Detect which cell encompasses the target text, then output its [X, Y] center coordinate. 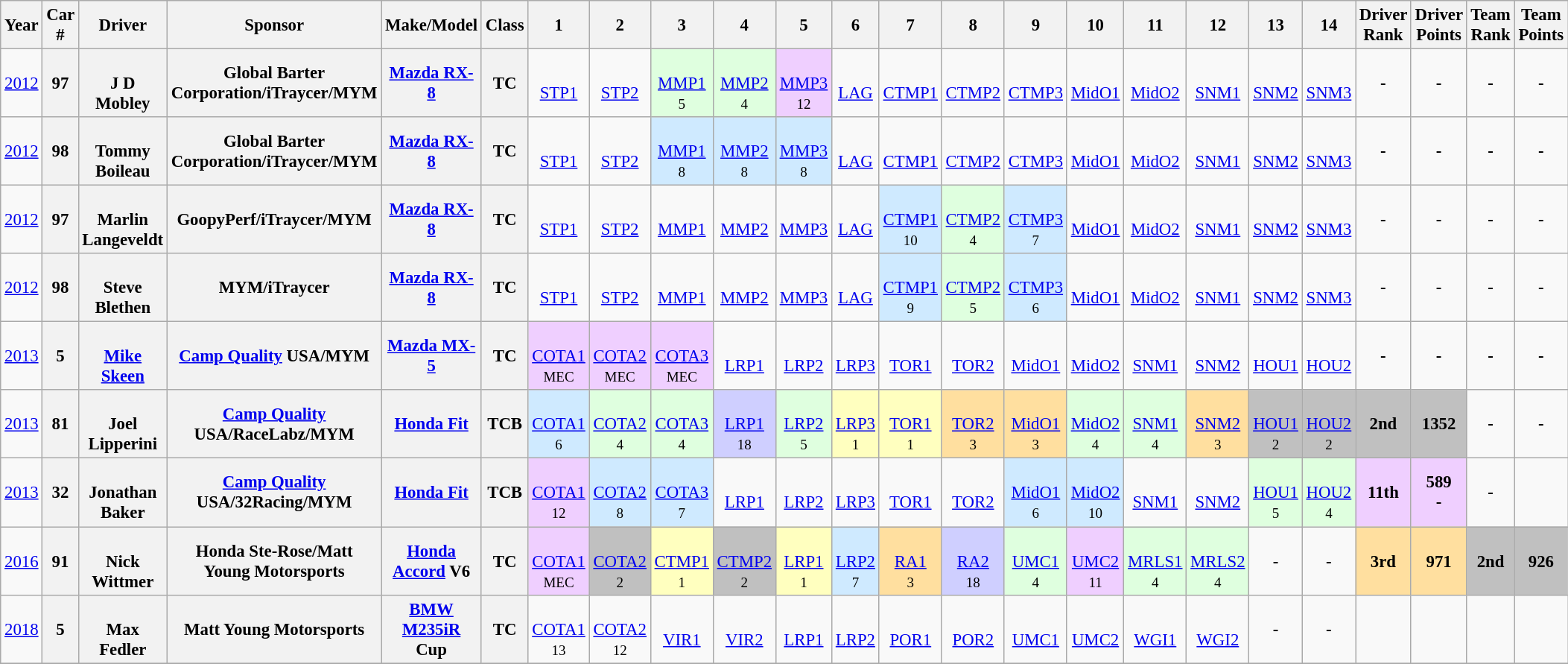
CTMP19 [910, 288]
81 [60, 425]
Driver [122, 25]
LRP118 [744, 425]
Tommy Boileau [122, 151]
10 [1095, 25]
MMP28 [744, 151]
SNM23 [1218, 425]
Sponsor [274, 25]
HOU15 [1275, 493]
Marlin Langeveldt [122, 220]
4 [744, 25]
2018 [22, 629]
Camp Quality USA/MYM [274, 356]
Joel Lipperini [122, 425]
MRLS14 [1155, 561]
HOU12 [1275, 425]
UMC1 [1035, 629]
MidO16 [1035, 493]
LRP27 [856, 561]
WGI2 [1218, 629]
COTA28 [620, 493]
COTA3MEC [682, 356]
COTA22 [620, 561]
32 [60, 493]
MMP38 [803, 151]
Year [22, 25]
TOR11 [910, 425]
Honda Ste-Rose/Matt Young Motorsports [274, 561]
LRP25 [803, 425]
1352 [1439, 425]
HOU2 [1329, 356]
Team Points [1540, 25]
VIR1 [682, 629]
LRP31 [856, 425]
9 [1035, 25]
COTA37 [682, 493]
BMW M235iR Cup [432, 629]
11th [1384, 493]
11 [1155, 25]
7 [910, 25]
WGI1 [1155, 629]
CTMP110 [910, 220]
Class [505, 25]
3rd [1384, 561]
Make/Model [432, 25]
COTA16 [559, 425]
589- [1439, 493]
POR2 [973, 629]
HOU1 [1275, 356]
CTMP37 [1035, 220]
91 [60, 561]
2016 [22, 561]
LRP11 [803, 561]
Mike Skeen [122, 356]
8 [973, 25]
1 [559, 25]
COTA2MEC [620, 356]
Jonathan Baker [122, 493]
COTA212 [620, 629]
Steve Blethen [122, 288]
MMP18 [682, 151]
CTMP24 [973, 220]
RA218 [973, 561]
MMP15 [682, 83]
Camp Quality USA/RaceLabz/MYM [274, 425]
J D Mobley [122, 83]
CTMP22 [744, 561]
GoopyPerf/iTraycer/MYM [274, 220]
UMC2 [1095, 629]
MYM/iTraycer [274, 288]
Mazda MX-5 [432, 356]
CTMP25 [973, 288]
Driver Rank [1384, 25]
Matt Young Motorsports [274, 629]
VIR2 [744, 629]
HOU22 [1329, 425]
TOR23 [973, 425]
COTA112 [559, 493]
UMC14 [1035, 561]
MMP312 [803, 83]
CTMP11 [682, 561]
2 [620, 25]
Camp Quality USA/32Racing/MYM [274, 493]
14 [1329, 25]
Nick Wittmer [122, 561]
6 [856, 25]
MRLS24 [1218, 561]
MidO13 [1035, 425]
COTA113 [559, 629]
3 [682, 25]
Team Rank [1491, 25]
Driver Points [1439, 25]
12 [1218, 25]
MidO24 [1095, 425]
POR1 [910, 629]
971 [1439, 561]
RA13 [910, 561]
Car # [60, 25]
SNM14 [1155, 425]
MidO210 [1095, 493]
UMC211 [1095, 561]
COTA34 [682, 425]
926 [1540, 561]
COTA24 [620, 425]
13 [1275, 25]
CTMP36 [1035, 288]
Honda Accord V6 [432, 561]
Max Fedler [122, 629]
HOU24 [1329, 493]
MMP24 [744, 83]
